Output the [X, Y] coordinate of the center of the cell containing the given text.  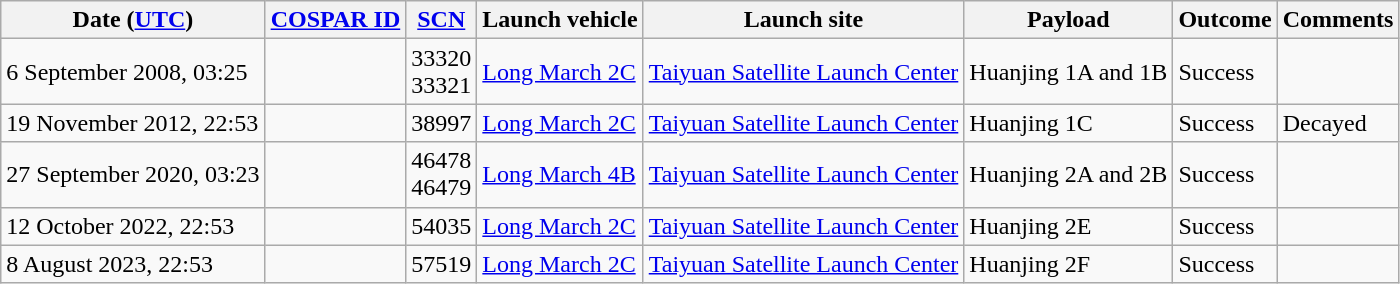
Decayed [1338, 123]
Comments [1338, 20]
Huanjing 2A and 2B [1068, 174]
Huanjing 1C [1068, 123]
38997 [442, 123]
54035 [442, 226]
4647846479 [442, 174]
12 October 2022, 22:53 [133, 226]
Payload [1068, 20]
Launch site [804, 20]
57519 [442, 264]
Huanjing 2E [1068, 226]
19 November 2012, 22:53 [133, 123]
27 September 2020, 03:23 [133, 174]
SCN [442, 20]
8 August 2023, 22:53 [133, 264]
COSPAR ID [336, 20]
Huanjing 2F [1068, 264]
Huanjing 1A and 1B [1068, 72]
Outcome [1225, 20]
3332033321 [442, 72]
Long March 4B [560, 174]
Date (UTC) [133, 20]
6 September 2008, 03:25 [133, 72]
Launch vehicle [560, 20]
